Output the (X, Y) coordinate of the center of the cell containing the given text.  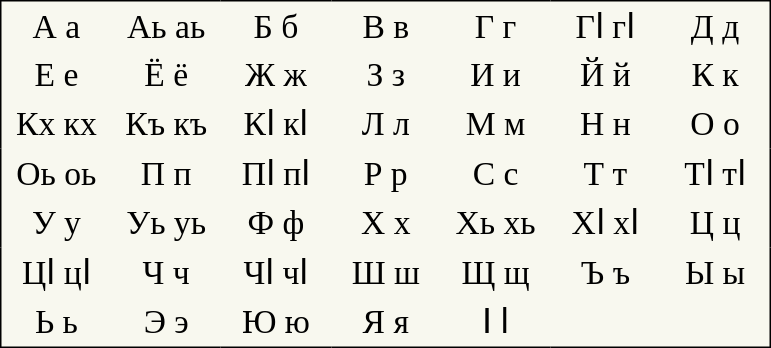
П п (166, 173)
Н н (605, 124)
К к (716, 75)
Ъ ъ (605, 273)
Г г (496, 26)
Л л (386, 124)
Тӏ тӏ (716, 173)
Аь аь (166, 26)
Къ къ (166, 124)
Б б (276, 26)
С с (496, 173)
Э э (166, 322)
И и (496, 75)
Хӏ хӏ (605, 223)
О о (716, 124)
Уь уь (166, 223)
Щ щ (496, 273)
Пӏ пӏ (276, 173)
А а (56, 26)
М м (496, 124)
Оь оь (56, 173)
Ж ж (276, 75)
Ч ч (166, 273)
Ы ы (716, 273)
Гӏ гӏ (605, 26)
Кх кх (56, 124)
Хь хь (496, 223)
Ё ё (166, 75)
В в (386, 26)
Х х (386, 223)
Т т (605, 173)
Ш ш (386, 273)
Й й (605, 75)
У у (56, 223)
Ӏ ӏ (496, 322)
Я я (386, 322)
Кӏ кӏ (276, 124)
Р р (386, 173)
З з (386, 75)
Ц ц (716, 223)
Д д (716, 26)
Ф ф (276, 223)
Ь ь (56, 322)
Е е (56, 75)
Цӏ цӏ (56, 273)
Чӏ чӏ (276, 273)
Ю ю (276, 322)
